From the cell containing the given text, extract its center point as (X, Y) coordinate. 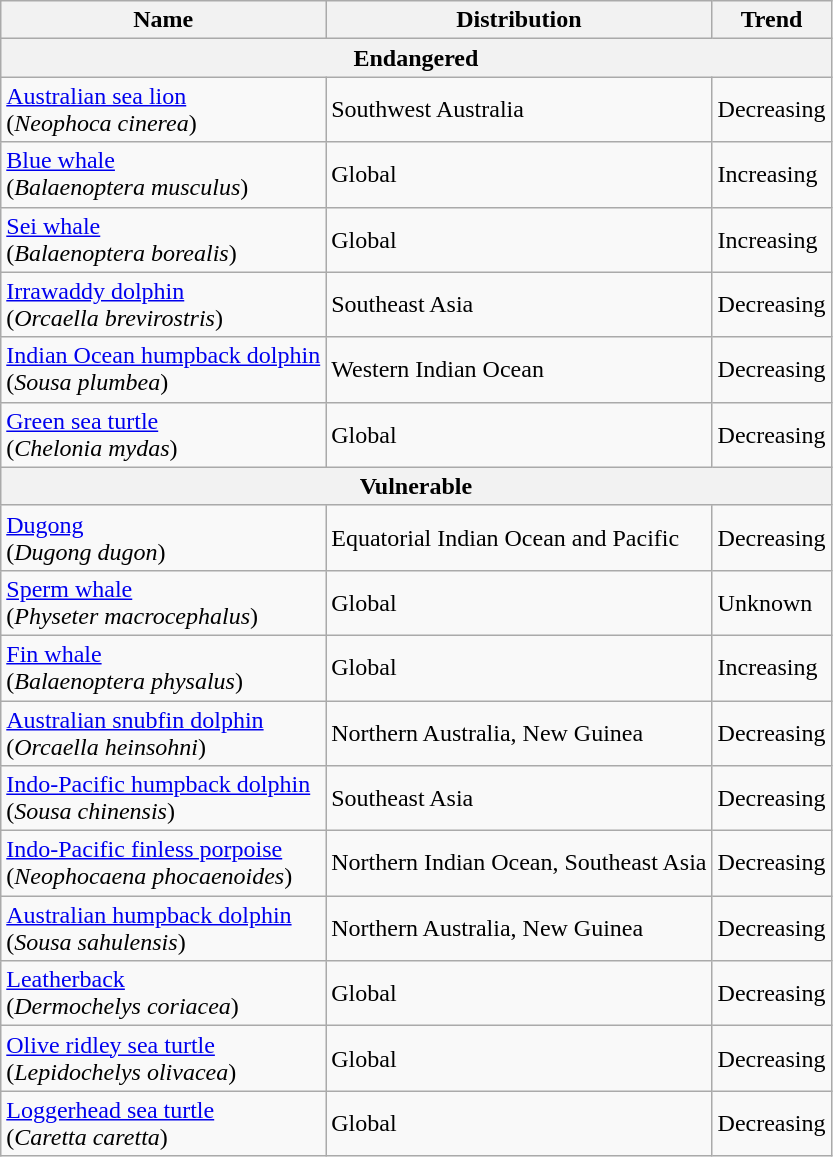
Indo-Pacific humpback dolphin(Sousa chinensis) (164, 798)
Vulnerable (416, 486)
Indian Ocean humpback dolphin(Sousa plumbea) (164, 370)
Indo-Pacific finless porpoise(Neophocaena phocaenoides) (164, 864)
Name (164, 20)
Green sea turtle(Chelonia mydas) (164, 434)
Blue whale(Balaenoptera musculus) (164, 174)
Southwest Australia (519, 110)
Sperm whale(Physeter macrocephalus) (164, 602)
Western Indian Ocean (519, 370)
Leatherback(Dermochelys coriacea) (164, 994)
Trend (772, 20)
Endangered (416, 58)
Fin whale(Balaenoptera physalus) (164, 668)
Irrawaddy dolphin(Orcaella brevirostris) (164, 304)
Northern Indian Ocean, Southeast Asia (519, 864)
Olive ridley sea turtle(Lepidochelys olivacea) (164, 1058)
Loggerhead sea turtle(Caretta caretta) (164, 1124)
Sei whale(Balaenoptera borealis) (164, 240)
Equatorial Indian Ocean and Pacific (519, 538)
Australian sea lion(Neophoca cinerea) (164, 110)
Distribution (519, 20)
Unknown (772, 602)
Dugong(Dugong dugon) (164, 538)
Australian humpback dolphin(Sousa sahulensis) (164, 928)
Australian snubfin dolphin(Orcaella heinsohni) (164, 732)
